Find where the given text appears and provide that cell's center as (X, Y) coordinate. 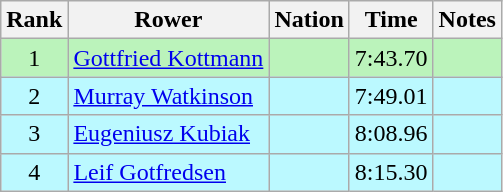
Rank (34, 20)
3 (34, 134)
8:15.30 (391, 172)
7:49.01 (391, 96)
8:08.96 (391, 134)
7:43.70 (391, 58)
2 (34, 96)
Notes (467, 20)
Leif Gotfredsen (168, 172)
1 (34, 58)
4 (34, 172)
Murray Watkinson (168, 96)
Eugeniusz Kubiak (168, 134)
Time (391, 20)
Gottfried Kottmann (168, 58)
Rower (168, 20)
Nation (309, 20)
